For the text-containing cell, return its midpoint in (x, y) coordinate format. 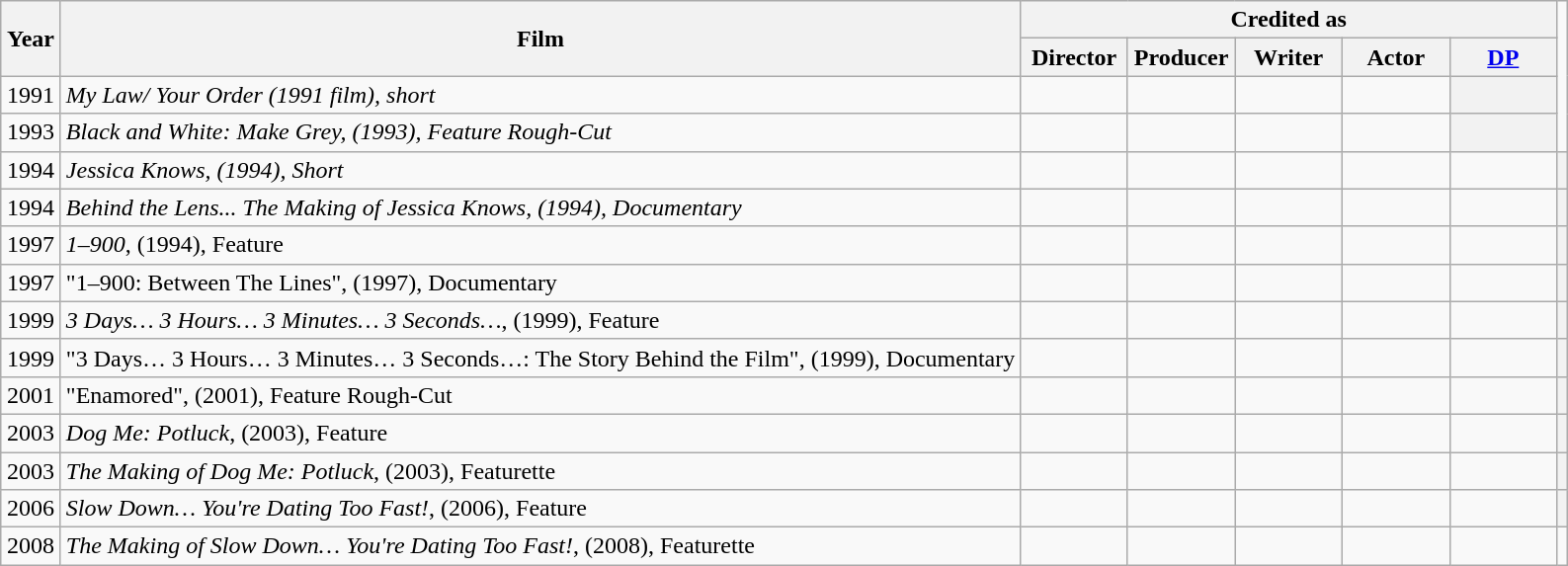
2001 (32, 395)
Director (1075, 57)
"Enamored", (2001), Feature Rough-Cut (539, 395)
1991 (32, 95)
1–900, (1994), Feature (539, 245)
2006 (32, 509)
"3 Days… 3 Hours… 3 Minutes… 3 Seconds…: The Story Behind the Film", (1999), Documentary (539, 358)
Jessica Knows, (1994), Short (539, 170)
The Making of Dog Me: Potluck, (2003), Featurette (539, 471)
Year (32, 39)
Behind the Lens... The Making of Jessica Knows, (1994), Documentary (539, 207)
Film (539, 39)
Producer (1182, 57)
Writer (1288, 57)
1993 (32, 132)
DP (1504, 57)
"1–900: Between The Lines", (1997), Documentary (539, 283)
Actor (1395, 57)
My Law/ Your Order (1991 film), short (539, 95)
Dog Me: Potluck, (2003), Feature (539, 433)
Credited as (1288, 20)
Black and White: Make Grey, (1993), Feature Rough-Cut (539, 132)
Slow Down… You're Dating Too Fast!, (2006), Feature (539, 509)
2008 (32, 546)
The Making of Slow Down… You're Dating Too Fast!, (2008), Featurette (539, 546)
3 Days… 3 Hours… 3 Minutes… 3 Seconds…, (1999), Feature (539, 320)
